Determine the [x, y] coordinate at the center of the cell enclosing the given text.  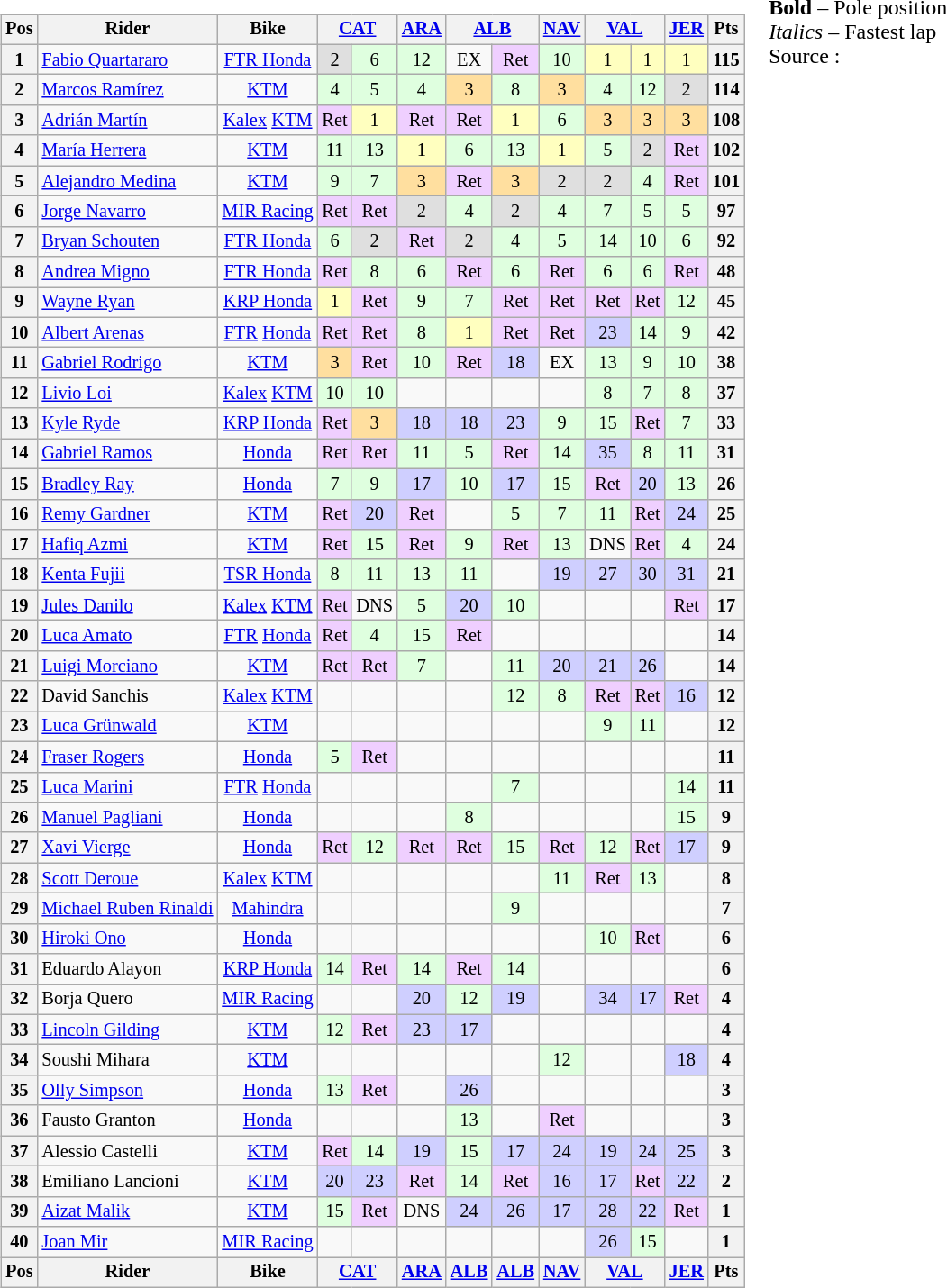
Livio Loi [127, 394]
Michael Ruben Rinaldi [127, 909]
Xavi Vierge [127, 848]
Bradley Ray [127, 484]
40 [19, 1242]
Alejandro Medina [127, 181]
Alessio Castelli [127, 1151]
Joan Mir [127, 1242]
Gabriel Rodrigo [127, 363]
Aizat Malik [127, 1211]
45 [726, 303]
Luca Amato [127, 636]
Fausto Granton [127, 1120]
Luca Marini [127, 787]
101 [726, 181]
36 [19, 1120]
Wayne Ryan [127, 303]
Kenta Fujii [127, 575]
115 [726, 59]
Remy Gardner [127, 514]
María Herrera [127, 150]
29 [19, 909]
Luigi Morciano [127, 666]
Fabio Quartararo [127, 59]
Kyle Ryde [127, 423]
Soushi Mihara [127, 1060]
97 [726, 212]
Mahindra [267, 909]
Scott Deroue [127, 878]
Adrián Martín [127, 121]
32 [19, 1000]
42 [726, 332]
Andrea Migno [127, 272]
Albert Arenas [127, 332]
48 [726, 272]
Hafiq Azmi [127, 545]
Jorge Navarro [127, 212]
92 [726, 241]
Gabriel Ramos [127, 454]
Borja Quero [127, 1000]
Lincoln Gilding [127, 1029]
TSR Honda [267, 575]
114 [726, 90]
Jules Danilo [127, 605]
102 [726, 150]
Olly Simpson [127, 1091]
Bryan Schouten [127, 241]
Luca Grünwald [127, 727]
Marcos Ramírez [127, 90]
Manuel Pagliani [127, 818]
Emiliano Lancioni [127, 1182]
39 [19, 1211]
Hiroki Ono [127, 939]
Fraser Rogers [127, 757]
David Sanchis [127, 696]
Eduardo Alayon [127, 969]
108 [726, 121]
